Output the [X, Y] coordinate of the center of the cell containing the given text.  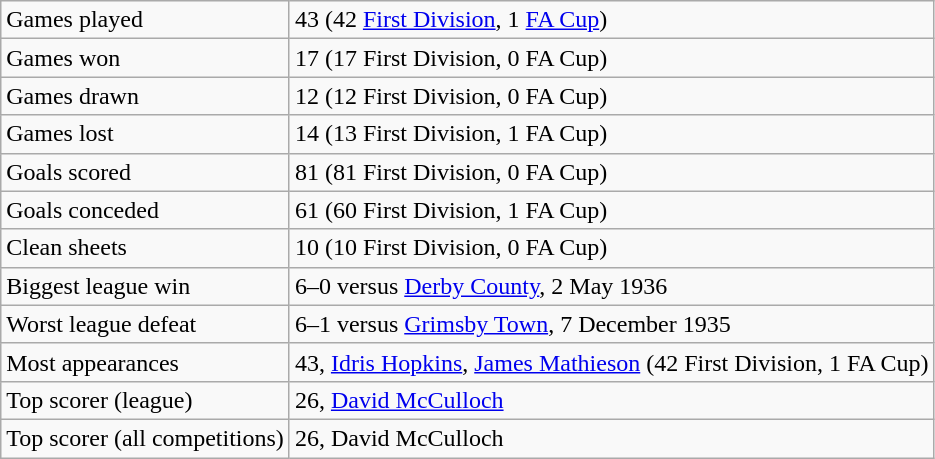
Top scorer (all competitions) [146, 438]
Games lost [146, 134]
Clean sheets [146, 248]
Games won [146, 58]
81 (81 First Division, 0 FA Cup) [612, 172]
Games played [146, 20]
43 (42 First Division, 1 FA Cup) [612, 20]
Worst league defeat [146, 324]
6–1 versus Grimsby Town, 7 December 1935 [612, 324]
12 (12 First Division, 0 FA Cup) [612, 96]
14 (13 First Division, 1 FA Cup) [612, 134]
6–0 versus Derby County, 2 May 1936 [612, 286]
61 (60 First Division, 1 FA Cup) [612, 210]
Biggest league win [146, 286]
Games drawn [146, 96]
43, Idris Hopkins, James Mathieson (42 First Division, 1 FA Cup) [612, 362]
Goals scored [146, 172]
Most appearances [146, 362]
Goals conceded [146, 210]
10 (10 First Division, 0 FA Cup) [612, 248]
Top scorer (league) [146, 400]
17 (17 First Division, 0 FA Cup) [612, 58]
